Locate the cell with the specified text and output its (x, y) center coordinate. 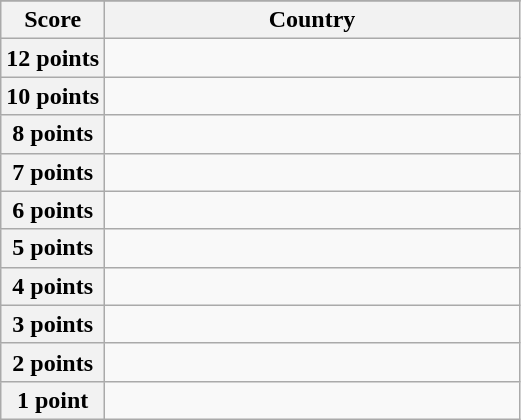
1 point (53, 400)
12 points (53, 58)
3 points (53, 324)
5 points (53, 248)
7 points (53, 172)
6 points (53, 210)
4 points (53, 286)
Score (53, 20)
10 points (53, 96)
2 points (53, 362)
8 points (53, 134)
Country (312, 20)
